For the text-containing cell, return its midpoint in [X, Y] coordinate format. 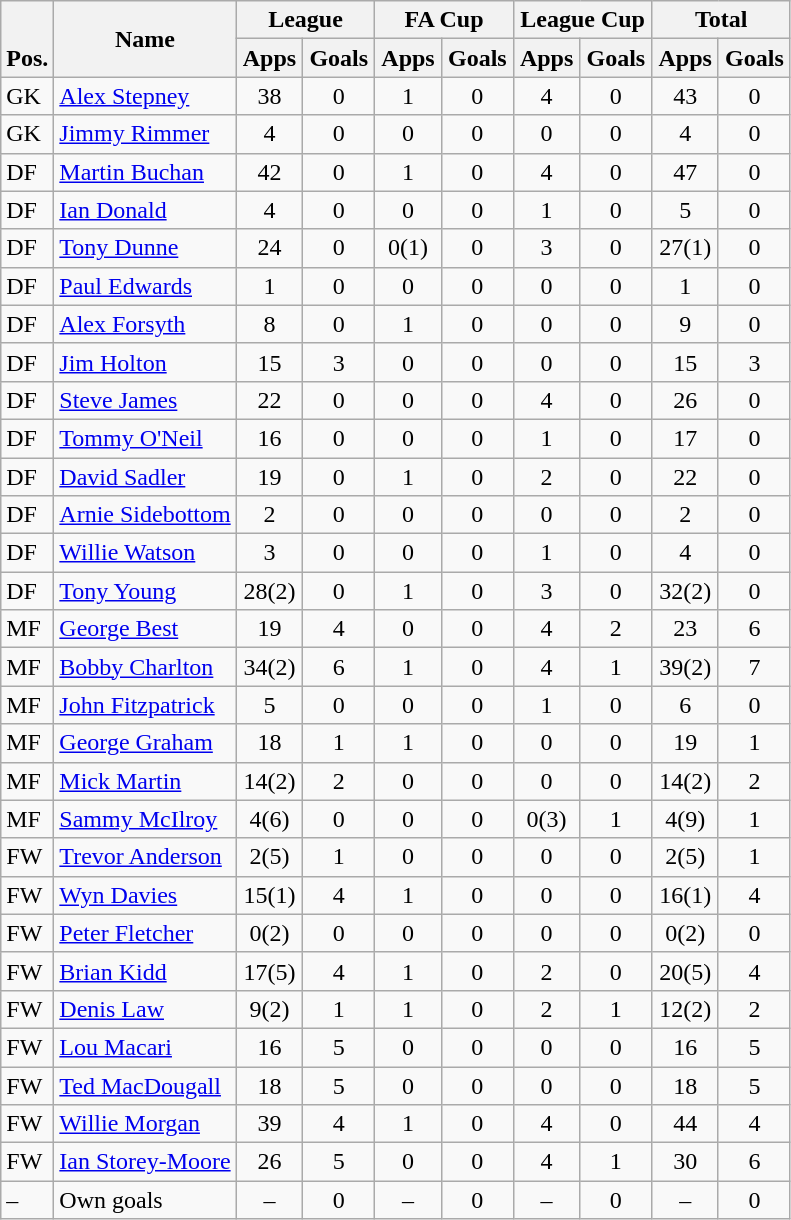
Tommy O'Neil [145, 438]
Name [145, 39]
39(2) [686, 667]
Alex Stepney [145, 96]
Own goals [145, 1200]
27(1) [686, 248]
David Sadler [145, 477]
Wyn Davies [145, 895]
League [306, 20]
42 [270, 172]
Peter Fletcher [145, 933]
32(2) [686, 591]
Paul Edwards [145, 286]
12(2) [686, 1009]
0(1) [408, 248]
34(2) [270, 667]
Steve James [145, 400]
9(2) [270, 1009]
George Graham [145, 743]
Ian Donald [145, 210]
Willie Morgan [145, 1124]
38 [270, 96]
47 [686, 172]
4(6) [270, 819]
FA Cup [444, 20]
Denis Law [145, 1009]
Lou Macari [145, 1047]
Tony Dunne [145, 248]
Ian Storey-Moore [145, 1162]
George Best [145, 629]
Ted MacDougall [145, 1085]
0(3) [546, 819]
17(5) [270, 971]
44 [686, 1124]
7 [754, 667]
Alex Forsyth [145, 324]
4(9) [686, 819]
15(1) [270, 895]
43 [686, 96]
8 [270, 324]
Brian Kidd [145, 971]
30 [686, 1162]
24 [270, 248]
Trevor Anderson [145, 857]
Martin Buchan [145, 172]
28(2) [270, 591]
Jimmy Rimmer [145, 134]
39 [270, 1124]
Pos. [28, 39]
23 [686, 629]
16(1) [686, 895]
Mick Martin [145, 781]
17 [686, 438]
Willie Watson [145, 553]
John Fitzpatrick [145, 705]
Bobby Charlton [145, 667]
Tony Young [145, 591]
League Cup [582, 20]
9 [686, 324]
Jim Holton [145, 362]
20(5) [686, 971]
Total [722, 20]
Arnie Sidebottom [145, 515]
Sammy McIlroy [145, 819]
